Search for the cell housing the specified text and yield its [x, y] center coordinate. 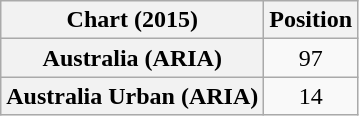
97 [311, 58]
14 [311, 96]
Chart (2015) [132, 20]
Position [311, 20]
Australia (ARIA) [132, 58]
Australia Urban (ARIA) [132, 96]
